Detect which cell encompasses the target text, then output its [x, y] center coordinate. 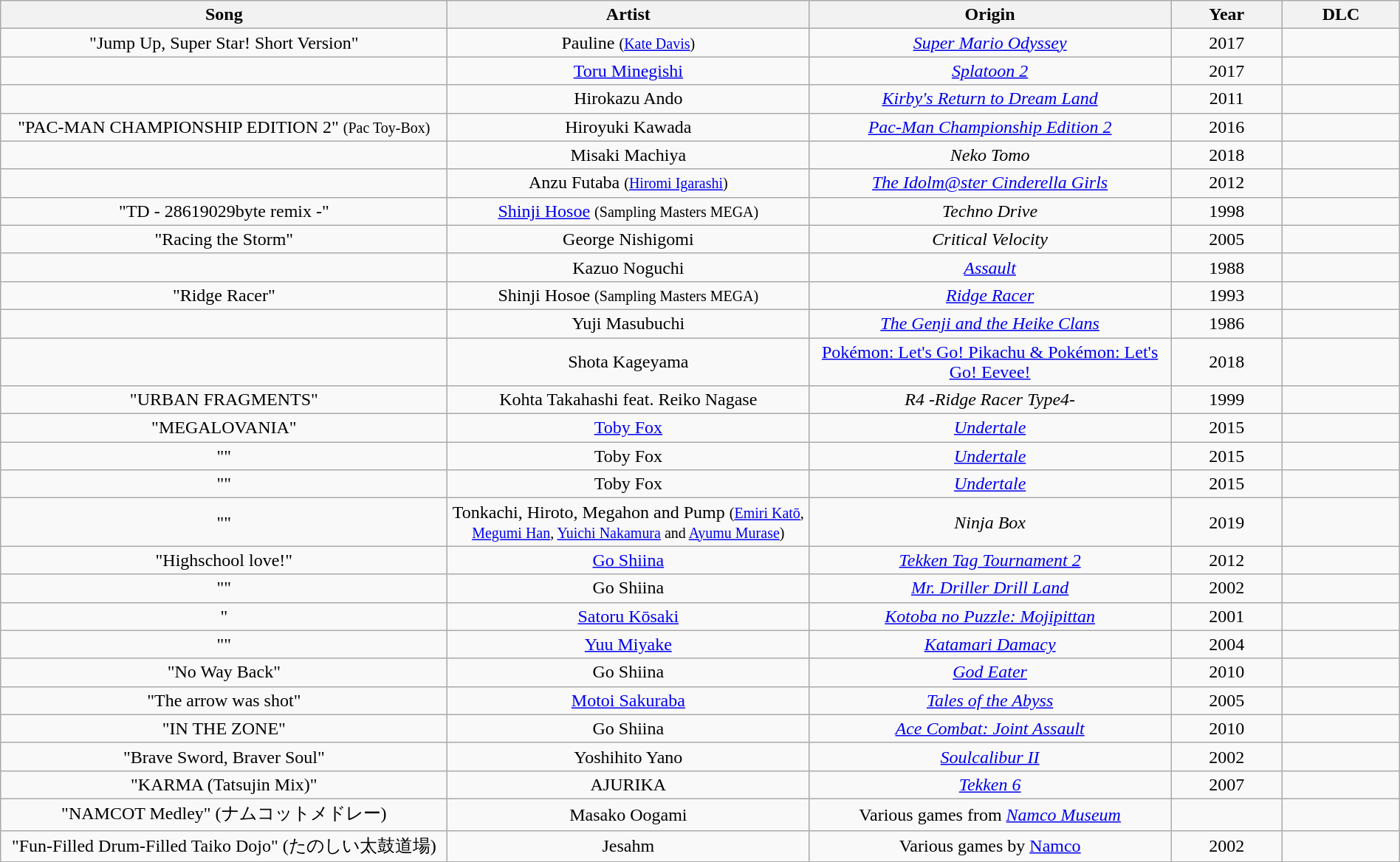
Critical Velocity [990, 239]
Kotoba no Puzzle: Mojipittan [990, 616]
Jesahm [628, 846]
"The arrow was shot" [224, 700]
" [224, 616]
Super Mario Odyssey [990, 43]
Pokémon: Let's Go! Pikachu & Pokémon: Let's Go! Eevee! [990, 362]
"KARMA (Tatsujin Mix)" [224, 785]
"Racing the Storm" [224, 239]
The Idolm@ster Cinderella Girls [990, 183]
1999 [1227, 400]
"URBAN FRAGMENTS" [224, 400]
Tekken Tag Tournament 2 [990, 560]
"TD - 28619029byte remix -" [224, 211]
Various games from Namco Museum [990, 815]
Assault [990, 267]
Tales of the Abyss [990, 700]
George Nishigomi [628, 239]
2016 [1227, 127]
Masako Oogami [628, 815]
R4 -Ridge Racer Type4- [990, 400]
2019 [1227, 523]
"IN THE ZONE" [224, 728]
Artist [628, 15]
Ace Combat: Joint Assault [990, 728]
Misaki Machiya [628, 155]
Yuji Masubuchi [628, 323]
"Ridge Racer" [224, 295]
Splatoon 2 [990, 71]
"No Way Back" [224, 672]
2011 [1227, 99]
Pauline (Kate Davis) [628, 43]
Techno Drive [990, 211]
Kirby's Return to Dream Land [990, 99]
Mr. Driller Drill Land [990, 588]
"Brave Sword, Braver Soul" [224, 756]
Kohta Takahashi feat. Reiko Nagase [628, 400]
"Fun-Filled Drum-Filled Taiko Dojo" (たのしい太鼓道場) [224, 846]
Year [1227, 15]
1998 [1227, 211]
Origin [990, 15]
"MEGALOVANIA" [224, 428]
"NAMCOT Medley" (ナムコットメドレー) [224, 815]
Soulcalibur II [990, 756]
Various games by Namco [990, 846]
Motoi Sakuraba [628, 700]
Satoru Kōsaki [628, 616]
"Jump Up, Super Star! Short Version" [224, 43]
Neko Tomo [990, 155]
Yoshihito Yano [628, 756]
Anzu Futaba (Hiromi Igarashi) [628, 183]
"PAC-MAN CHAMPIONSHIP EDITION 2" (Pac Toy-Box) [224, 127]
AJURIKA [628, 785]
DLC [1341, 15]
2007 [1227, 785]
Ninja Box [990, 523]
Yuu Miyake [628, 644]
Pac-Man Championship Edition 2 [990, 127]
Kazuo Noguchi [628, 267]
Song [224, 15]
1986 [1227, 323]
Ridge Racer [990, 295]
The Genji and the Heike Clans [990, 323]
Katamari Damacy [990, 644]
Toru Minegishi [628, 71]
Hiroyuki Kawada [628, 127]
Tekken 6 [990, 785]
2004 [1227, 644]
"Highschool love!" [224, 560]
1993 [1227, 295]
2001 [1227, 616]
Tonkachi, Hiroto, Megahon and Pump (Emiri Katō, Megumi Han, Yuichi Nakamura and Ayumu Murase) [628, 523]
Hirokazu Ando [628, 99]
1988 [1227, 267]
God Eater [990, 672]
Shota Kageyama [628, 362]
